From the cell containing the given text, extract its center point as [x, y] coordinate. 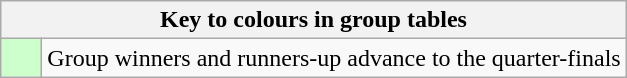
Group winners and runners-up advance to the quarter-finals [334, 58]
Key to colours in group tables [314, 20]
